Detect which cell encompasses the target text, then output its [X, Y] center coordinate. 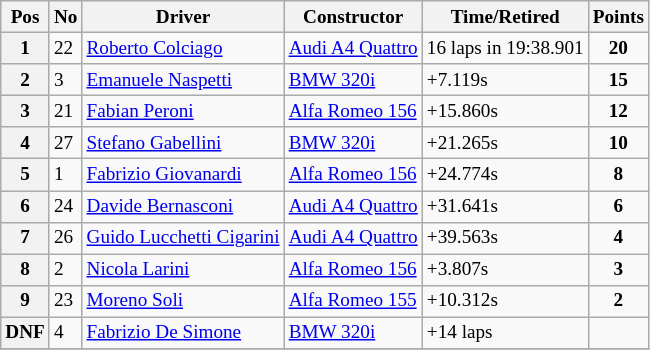
Alfa Romeo 155 [353, 301]
22 [66, 48]
5 [26, 175]
Guido Lucchetti Cigarini [183, 238]
Points [618, 17]
Time/Retired [505, 17]
Emanuele Naspetti [183, 80]
27 [66, 143]
Fabrizio Giovanardi [183, 175]
DNF [26, 333]
Fabrizio De Simone [183, 333]
Nicola Larini [183, 270]
Davide Bernasconi [183, 206]
16 laps in 19:38.901 [505, 48]
+24.774s [505, 175]
9 [26, 301]
Stefano Gabellini [183, 143]
+15.860s [505, 111]
Constructor [353, 17]
10 [618, 143]
23 [66, 301]
Fabian Peroni [183, 111]
20 [618, 48]
+14 laps [505, 333]
+21.265s [505, 143]
+31.641s [505, 206]
+10.312s [505, 301]
+7.119s [505, 80]
Moreno Soli [183, 301]
26 [66, 238]
+3.807s [505, 270]
Driver [183, 17]
Roberto Colciago [183, 48]
7 [26, 238]
24 [66, 206]
21 [66, 111]
+39.563s [505, 238]
No [66, 17]
15 [618, 80]
Pos [26, 17]
12 [618, 111]
